Pinpoint the cell where the given text exists, returning its (x, y) midpoint coordinate. 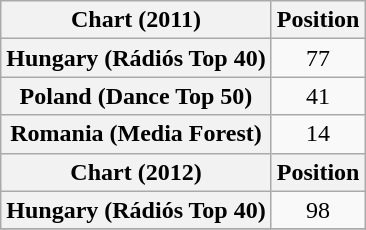
77 (318, 58)
Chart (2012) (136, 172)
41 (318, 96)
Chart (2011) (136, 20)
98 (318, 210)
Romania (Media Forest) (136, 134)
14 (318, 134)
Poland (Dance Top 50) (136, 96)
